Return [X, Y] of the center of cell containing provided text 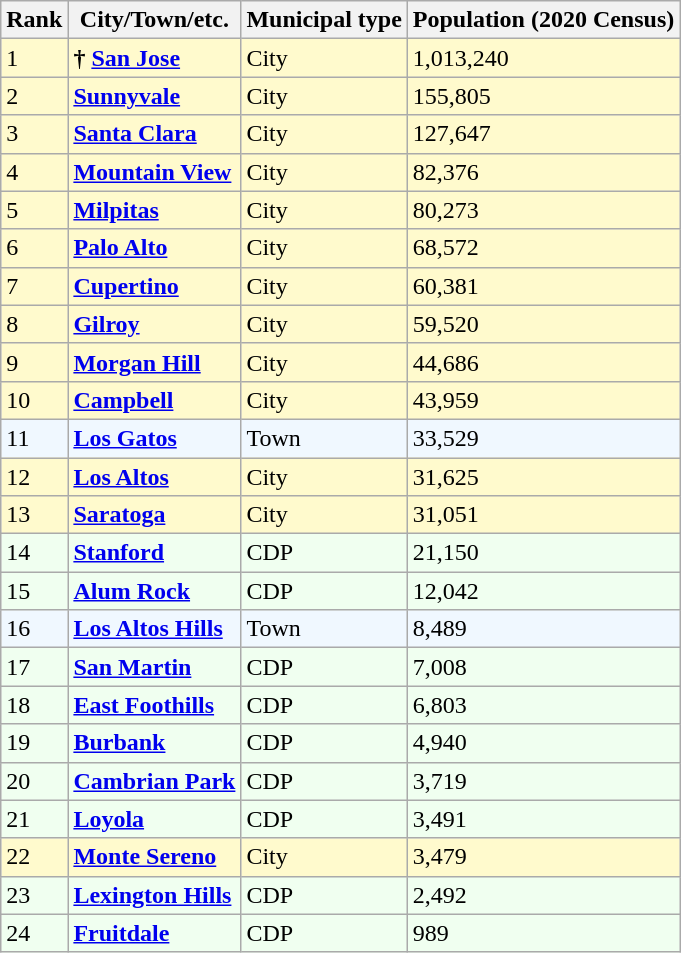
19 [34, 743]
8,489 [543, 629]
2 [34, 96]
Sunnyvale [154, 96]
Monte Sereno [154, 857]
21 [34, 819]
Los Altos [154, 477]
6,803 [543, 705]
8 [34, 324]
4 [34, 172]
Santa Clara [154, 134]
44,686 [543, 362]
Population (2020 Census) [543, 20]
15 [34, 591]
23 [34, 895]
155,805 [543, 96]
22 [34, 857]
1,013,240 [543, 58]
7,008 [543, 667]
Burbank [154, 743]
Municipal type [324, 20]
21,150 [543, 553]
18 [34, 705]
11 [34, 438]
17 [34, 667]
2,492 [543, 895]
7 [34, 286]
Fruitdale [154, 933]
82,376 [543, 172]
Alum Rock [154, 591]
City/Town/etc. [154, 20]
10 [34, 400]
Cupertino [154, 286]
Saratoga [154, 515]
Gilroy [154, 324]
12,042 [543, 591]
† San Jose [154, 58]
9 [34, 362]
3 [34, 134]
1 [34, 58]
80,273 [543, 210]
60,381 [543, 286]
Mountain View [154, 172]
Lexington Hills [154, 895]
Morgan Hill [154, 362]
Palo Alto [154, 248]
13 [34, 515]
127,647 [543, 134]
20 [34, 781]
San Martin [154, 667]
16 [34, 629]
31,051 [543, 515]
Campbell [154, 400]
Milpitas [154, 210]
68,572 [543, 248]
31,625 [543, 477]
43,959 [543, 400]
3,479 [543, 857]
3,491 [543, 819]
12 [34, 477]
Rank [34, 20]
5 [34, 210]
Cambrian Park [154, 781]
33,529 [543, 438]
Los Gatos [154, 438]
4,940 [543, 743]
3,719 [543, 781]
Stanford [154, 553]
6 [34, 248]
24 [34, 933]
East Foothills [154, 705]
59,520 [543, 324]
14 [34, 553]
Loyola [154, 819]
Los Altos Hills [154, 629]
989 [543, 933]
